Scan for the cell matching the given text and deliver its [X, Y] coordinate at center. 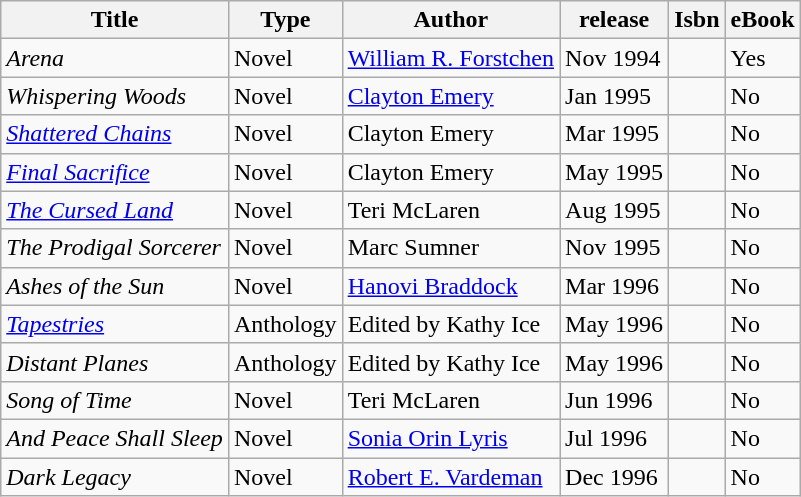
Marc Sumner [450, 248]
Mar 1996 [614, 286]
Dark Legacy [115, 477]
Robert E. Vardeman [450, 477]
Yes [762, 58]
Type [285, 20]
Jan 1995 [614, 96]
Nov 1995 [614, 248]
Arena [115, 58]
Isbn [697, 20]
eBook [762, 20]
Nov 1994 [614, 58]
Shattered Chains [115, 134]
Mar 1995 [614, 134]
Author [450, 20]
Aug 1995 [614, 210]
Tapestries [115, 324]
Hanovi Braddock [450, 286]
Jul 1996 [614, 438]
Whispering Woods [115, 96]
Title [115, 20]
William R. Forstchen [450, 58]
May 1995 [614, 172]
Song of Time [115, 400]
Ashes of the Sun [115, 286]
Sonia Orin Lyris [450, 438]
And Peace Shall Sleep [115, 438]
release [614, 20]
Final Sacrifice [115, 172]
The Prodigal Sorcerer [115, 248]
Dec 1996 [614, 477]
Distant Planes [115, 362]
Jun 1996 [614, 400]
The Cursed Land [115, 210]
